Extract the [x, y] coordinate from the center of the cell holding the provided text.  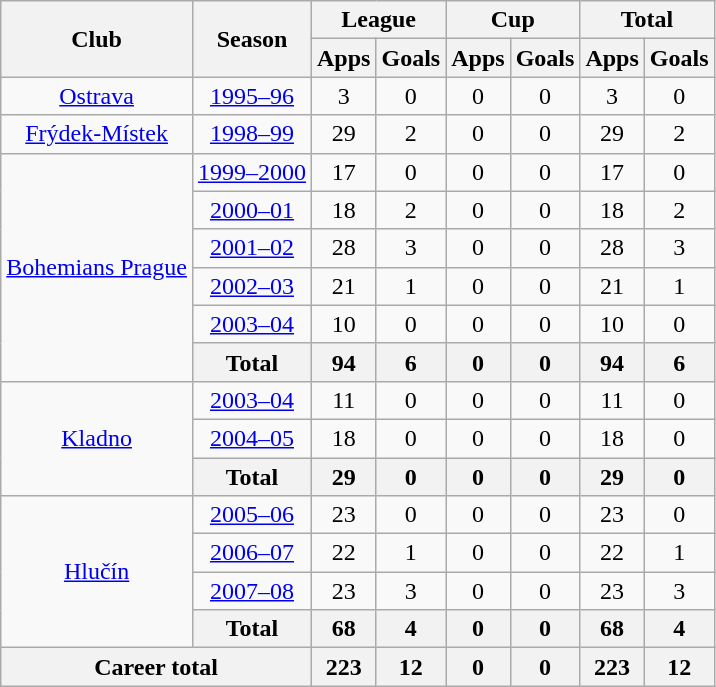
Hlučín [97, 572]
Career total [156, 667]
1998–99 [252, 134]
League [379, 20]
Ostrava [97, 96]
2005–06 [252, 515]
2006–07 [252, 553]
2007–08 [252, 591]
Kladno [97, 438]
1995–96 [252, 96]
Bohemians Prague [97, 267]
2000–01 [252, 210]
Cup [513, 20]
2004–05 [252, 438]
Frýdek-Místek [97, 134]
2002–03 [252, 286]
2001–02 [252, 248]
Season [252, 39]
Club [97, 39]
1999–2000 [252, 172]
